Find where the given text appears and provide that cell's center as (x, y) coordinate. 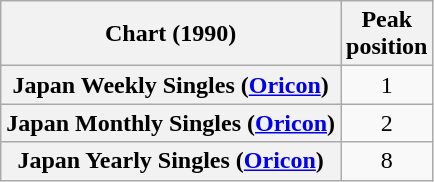
2 (387, 123)
Peakposition (387, 34)
Japan Weekly Singles (Oricon) (171, 85)
Chart (1990) (171, 34)
1 (387, 85)
Japan Yearly Singles (Oricon) (171, 161)
8 (387, 161)
Japan Monthly Singles (Oricon) (171, 123)
